Find where the given text appears and provide that cell's center as [X, Y] coordinate. 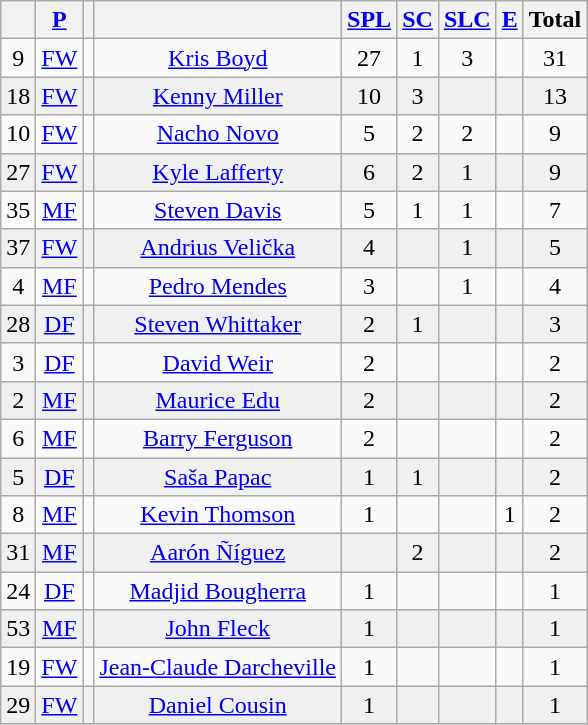
29 [18, 705]
Kris Boyd [218, 58]
Barry Ferguson [218, 438]
P [60, 20]
SLC [467, 20]
Aarón Ñíguez [218, 553]
E [510, 20]
13 [555, 96]
7 [555, 210]
Kevin Thomson [218, 515]
28 [18, 324]
SPL [370, 20]
Nacho Novo [218, 134]
Kenny Miller [218, 96]
35 [18, 210]
Daniel Cousin [218, 705]
Maurice Edu [218, 400]
David Weir [218, 362]
Andrius Velička [218, 248]
18 [18, 96]
Steven Whittaker [218, 324]
Total [555, 20]
Kyle Lafferty [218, 172]
37 [18, 248]
Madjid Bougherra [218, 591]
Pedro Mendes [218, 286]
John Fleck [218, 629]
SC [418, 20]
Steven Davis [218, 210]
Saša Papac [218, 477]
19 [18, 667]
53 [18, 629]
8 [18, 515]
24 [18, 591]
Jean-Claude Darcheville [218, 667]
